For the text-containing cell, return its midpoint in [X, Y] coordinate format. 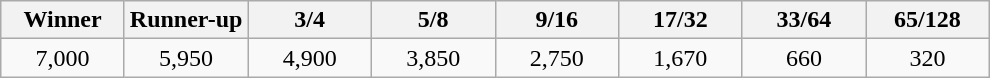
7,000 [63, 58]
660 [804, 58]
33/64 [804, 20]
4,900 [310, 58]
3/4 [310, 20]
2,750 [557, 58]
Runner-up [186, 20]
17/32 [681, 20]
1,670 [681, 58]
320 [928, 58]
5/8 [433, 20]
Winner [63, 20]
5,950 [186, 58]
9/16 [557, 20]
3,850 [433, 58]
65/128 [928, 20]
